Return (X, Y) of the center of cell containing provided text 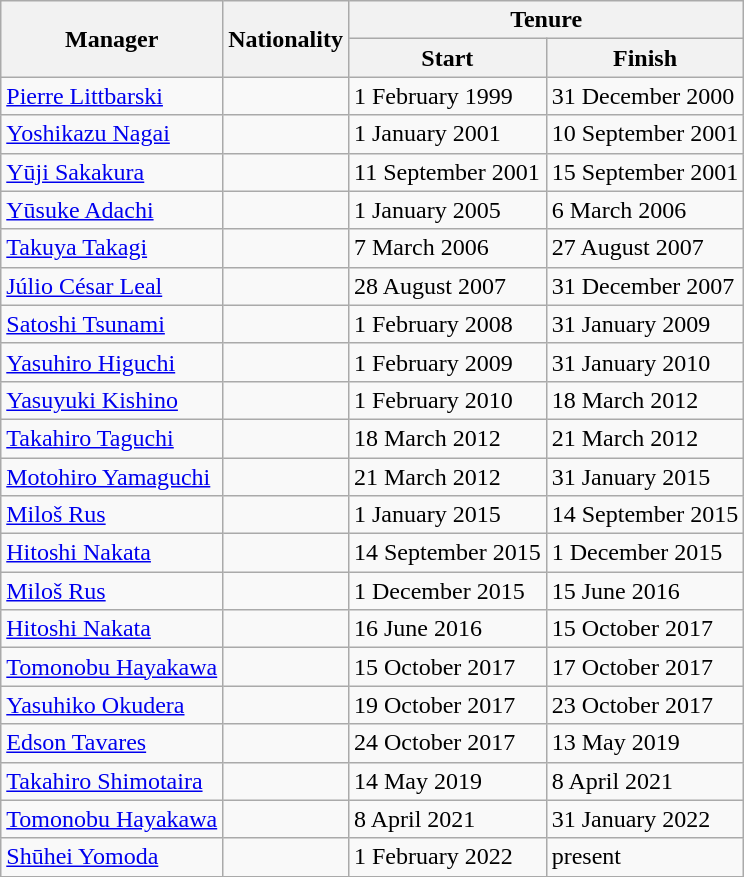
11 September 2001 (447, 172)
23 October 2017 (645, 705)
17 October 2017 (645, 667)
31 January 2022 (645, 819)
present (645, 857)
1 February 2009 (447, 362)
1 February 1999 (447, 96)
24 October 2017 (447, 743)
31 January 2015 (645, 477)
1 February 2008 (447, 324)
Tenure (546, 20)
28 August 2007 (447, 286)
19 October 2017 (447, 705)
1 February 2010 (447, 400)
Takuya Takagi (112, 248)
Edson Tavares (112, 743)
Takahiro Taguchi (112, 438)
1 January 2001 (447, 134)
Finish (645, 58)
31 December 2007 (645, 286)
Yasuyuki Kishino (112, 400)
27 August 2007 (645, 248)
Yasuhiro Higuchi (112, 362)
Takahiro Shimotaira (112, 781)
Motohiro Yamaguchi (112, 477)
Start (447, 58)
10 September 2001 (645, 134)
Júlio César Leal (112, 286)
Yūsuke Adachi (112, 210)
Nationality (286, 39)
1 January 2005 (447, 210)
1 February 2022 (447, 857)
15 June 2016 (645, 591)
Shūhei Yomoda (112, 857)
14 May 2019 (447, 781)
6 March 2006 (645, 210)
13 May 2019 (645, 743)
16 June 2016 (447, 629)
Yūji Sakakura (112, 172)
31 January 2010 (645, 362)
Pierre Littbarski (112, 96)
Yoshikazu Nagai (112, 134)
1 January 2015 (447, 515)
7 March 2006 (447, 248)
Yasuhiko Okudera (112, 705)
15 September 2001 (645, 172)
Satoshi Tsunami (112, 324)
31 December 2000 (645, 96)
31 January 2009 (645, 324)
Manager (112, 39)
